Return the (X, Y) coordinate for the center point of the cell that contains the specified text.  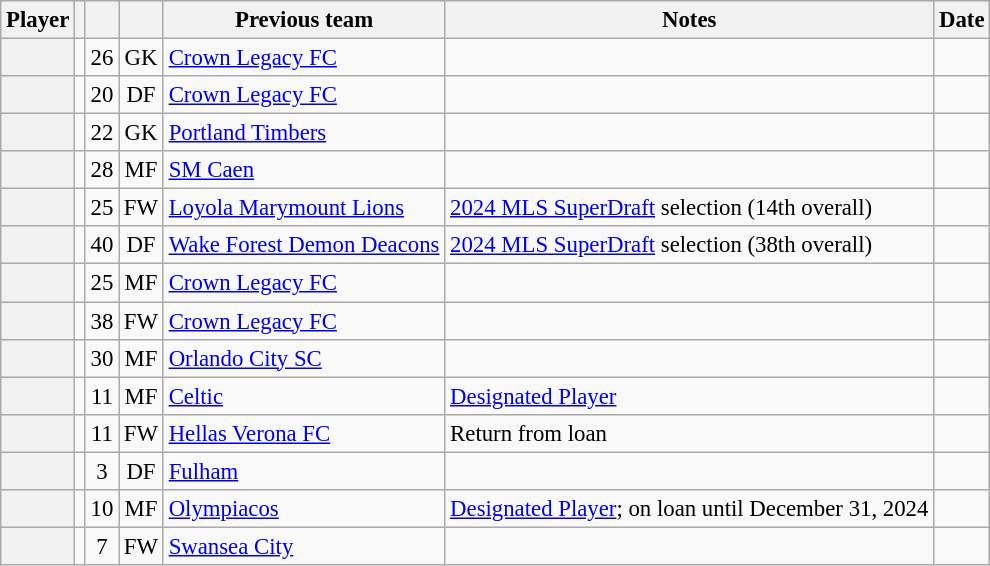
Hellas Verona FC (304, 433)
28 (102, 170)
Designated Player (690, 396)
Player (38, 20)
40 (102, 245)
Previous team (304, 20)
SM Caen (304, 170)
38 (102, 321)
22 (102, 133)
Celtic (304, 396)
Return from loan (690, 433)
Loyola Marymount Lions (304, 208)
Olympiacos (304, 509)
26 (102, 58)
Fulham (304, 471)
Portland Timbers (304, 133)
Orlando City SC (304, 358)
2024 MLS SuperDraft selection (38th overall) (690, 245)
Designated Player; on loan until December 31, 2024 (690, 509)
Notes (690, 20)
3 (102, 471)
2024 MLS SuperDraft selection (14th overall) (690, 208)
30 (102, 358)
Swansea City (304, 546)
20 (102, 95)
10 (102, 509)
Date (962, 20)
7 (102, 546)
Wake Forest Demon Deacons (304, 245)
